Identify which cell holds the provided text, then report its (x, y) central coordinate. 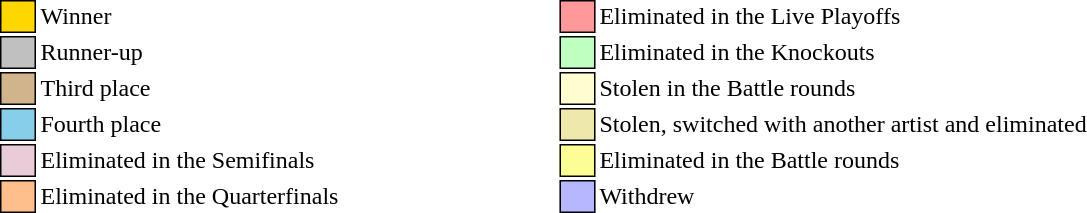
Runner-up (190, 52)
Winner (190, 16)
Third place (190, 88)
Eliminated in the Semifinals (190, 160)
Eliminated in the Quarterfinals (190, 196)
Fourth place (190, 124)
